Capture the cell that displays the provided text and extract its [x, y] central coordinate. 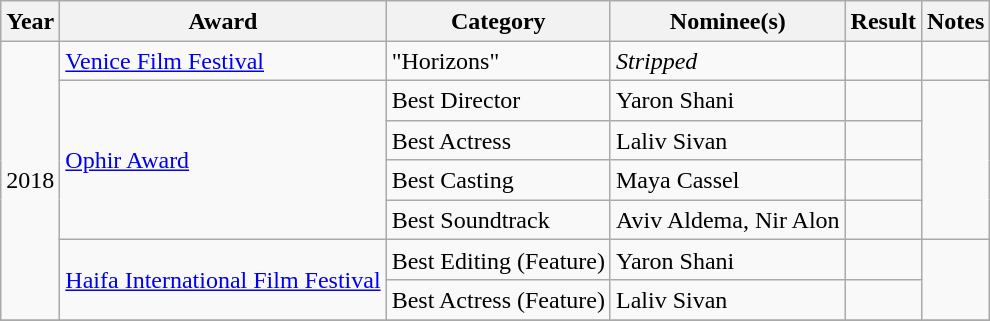
Best Casting [498, 180]
Result [883, 21]
Best Director [498, 100]
Venice Film Festival [223, 61]
Maya Cassel [728, 180]
Aviv Aldema, Nir Alon [728, 220]
Award [223, 21]
Ophir Award [223, 160]
"Horizons" [498, 61]
Year [30, 21]
Best Actress (Feature) [498, 300]
Stripped [728, 61]
Best Actress [498, 140]
Best Editing (Feature) [498, 260]
Best Soundtrack [498, 220]
Notes [955, 21]
2018 [30, 180]
Nominee(s) [728, 21]
Haifa International Film Festival [223, 280]
Category [498, 21]
